Locate the cell with the specified text and output its [X, Y] center coordinate. 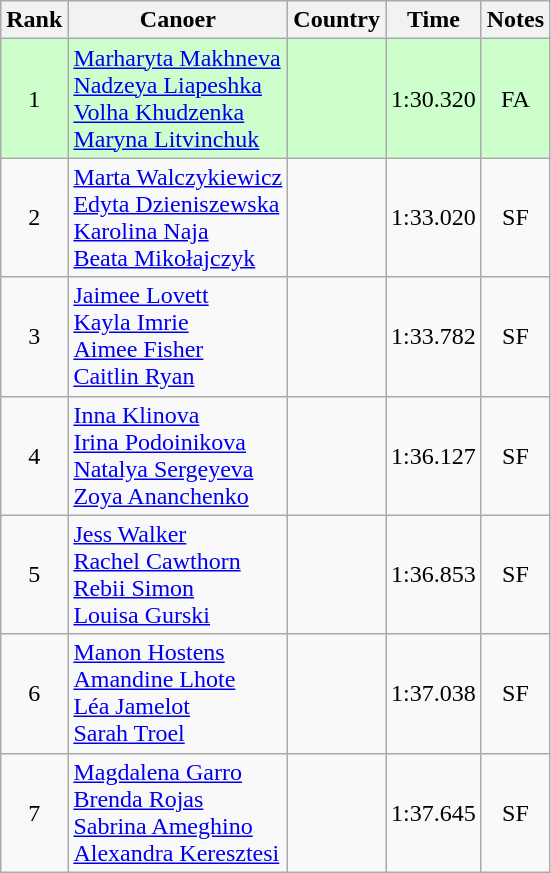
5 [34, 574]
Time [434, 20]
1:37.645 [434, 812]
6 [34, 694]
1 [34, 98]
7 [34, 812]
1:30.320 [434, 98]
FA [515, 98]
1:33.782 [434, 336]
Manon HostensAmandine LhoteLéa JamelotSarah Troel [178, 694]
Canoer [178, 20]
1:36.853 [434, 574]
Magdalena GarroBrenda RojasSabrina AmeghinoAlexandra Keresztesi [178, 812]
Marta WalczykiewiczEdyta DzieniszewskaKarolina NajaBeata Mikołajczyk [178, 218]
Jaimee LovettKayla ImrieAimee FisherCaitlin Ryan [178, 336]
1:36.127 [434, 456]
Country [337, 20]
Jess WalkerRachel CawthornRebii SimonLouisa Gurski [178, 574]
2 [34, 218]
3 [34, 336]
1:33.020 [434, 218]
1:37.038 [434, 694]
4 [34, 456]
Notes [515, 20]
Inna KlinovaIrina PodoinikovaNatalya SergeyevaZoya Ananchenko [178, 456]
Marharyta MakhnevaNadzeya LiapeshkaVolha KhudzenkaMaryna Litvinchuk [178, 98]
Rank [34, 20]
